Extract the (x, y) coordinate from the center of the cell holding the provided text.  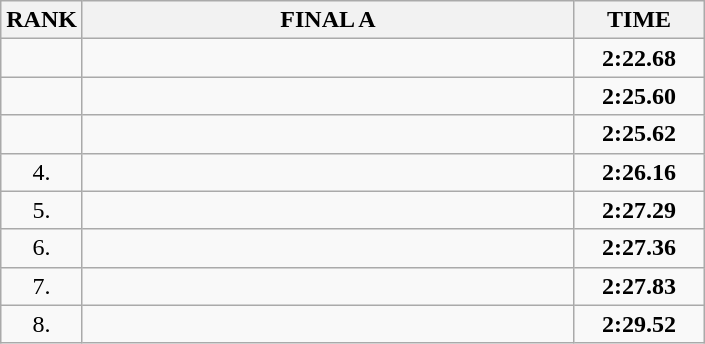
2:27.29 (640, 210)
RANK (42, 20)
2:26.16 (640, 172)
2:22.68 (640, 58)
2:27.36 (640, 248)
2:25.60 (640, 96)
2:27.83 (640, 286)
2:29.52 (640, 324)
2:25.62 (640, 134)
8. (42, 324)
6. (42, 248)
TIME (640, 20)
7. (42, 286)
5. (42, 210)
4. (42, 172)
FINAL A (328, 20)
